Return [x, y] of the center of cell containing provided text 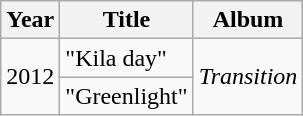
2012 [30, 77]
Album [248, 20]
Transition [248, 77]
"Kila day" [126, 58]
"Greenlight" [126, 96]
Title [126, 20]
Year [30, 20]
